Provide the (X, Y) coordinate of the cell's center where the given text is located.  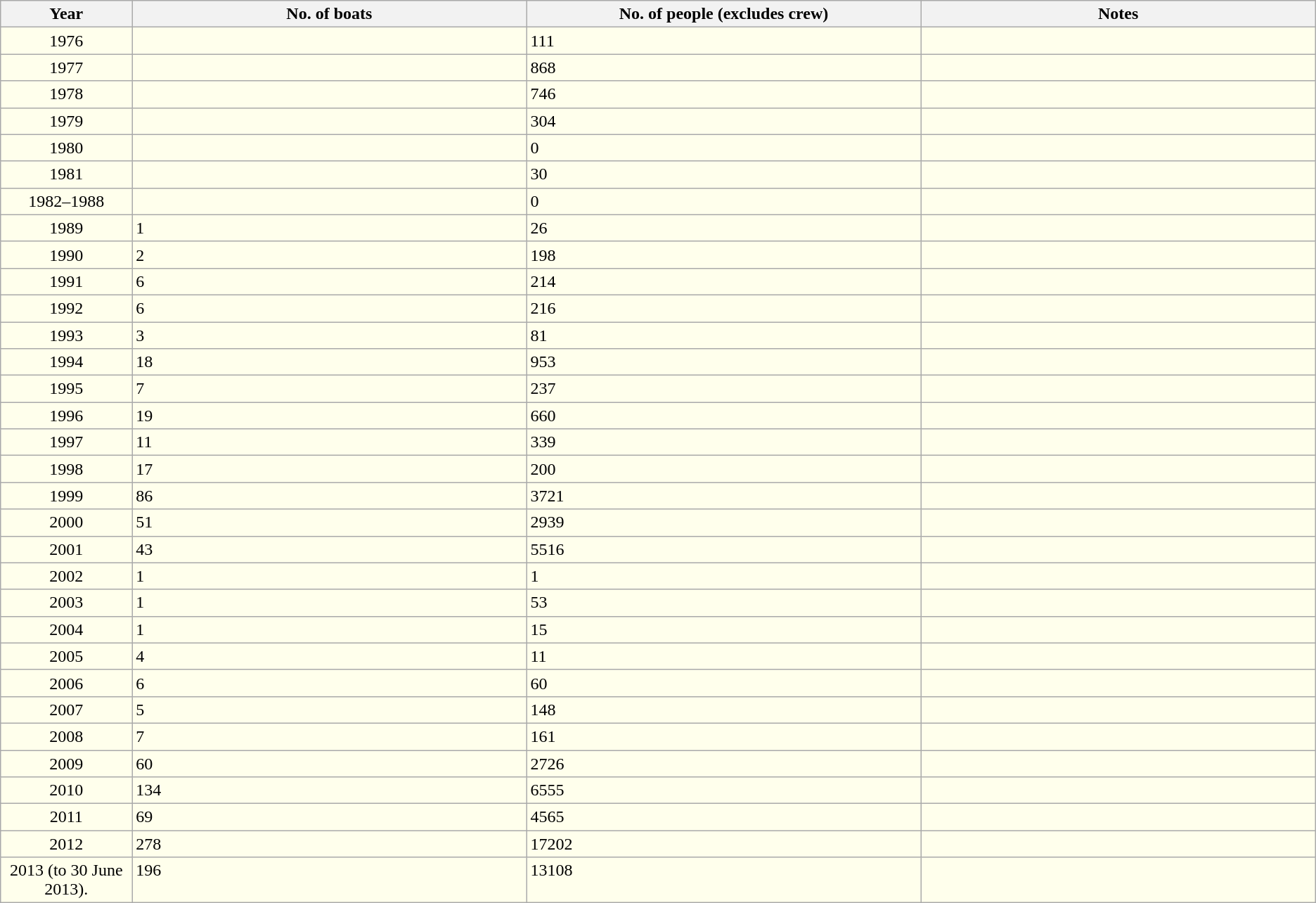
148 (724, 710)
5516 (724, 549)
5 (329, 710)
1990 (66, 255)
111 (724, 41)
2006 (66, 683)
2005 (66, 656)
134 (329, 790)
2001 (66, 549)
304 (724, 121)
1977 (66, 68)
1995 (66, 389)
2011 (66, 817)
No. of people (excludes crew) (724, 14)
Year (66, 14)
2726 (724, 763)
2939 (724, 523)
278 (329, 844)
2009 (66, 763)
81 (724, 335)
2007 (66, 710)
1998 (66, 469)
2002 (66, 576)
17 (329, 469)
660 (724, 416)
3721 (724, 496)
2008 (66, 736)
2004 (66, 629)
1976 (66, 41)
43 (329, 549)
69 (329, 817)
13108 (724, 880)
339 (724, 442)
3 (329, 335)
No. of boats (329, 14)
18 (329, 362)
216 (724, 308)
1991 (66, 281)
2000 (66, 523)
Notes (1118, 14)
17202 (724, 844)
1979 (66, 121)
1978 (66, 94)
51 (329, 523)
2012 (66, 844)
953 (724, 362)
1982–1988 (66, 201)
196 (329, 880)
15 (724, 629)
53 (724, 603)
30 (724, 174)
1989 (66, 228)
868 (724, 68)
1980 (66, 148)
1992 (66, 308)
6555 (724, 790)
2003 (66, 603)
4565 (724, 817)
1981 (66, 174)
1999 (66, 496)
200 (724, 469)
1993 (66, 335)
1997 (66, 442)
2013 (to 30 June 2013). (66, 880)
86 (329, 496)
19 (329, 416)
237 (724, 389)
26 (724, 228)
161 (724, 736)
214 (724, 281)
4 (329, 656)
198 (724, 255)
746 (724, 94)
2010 (66, 790)
1996 (66, 416)
1994 (66, 362)
2 (329, 255)
